Identify which cell holds the provided text, then report its (x, y) central coordinate. 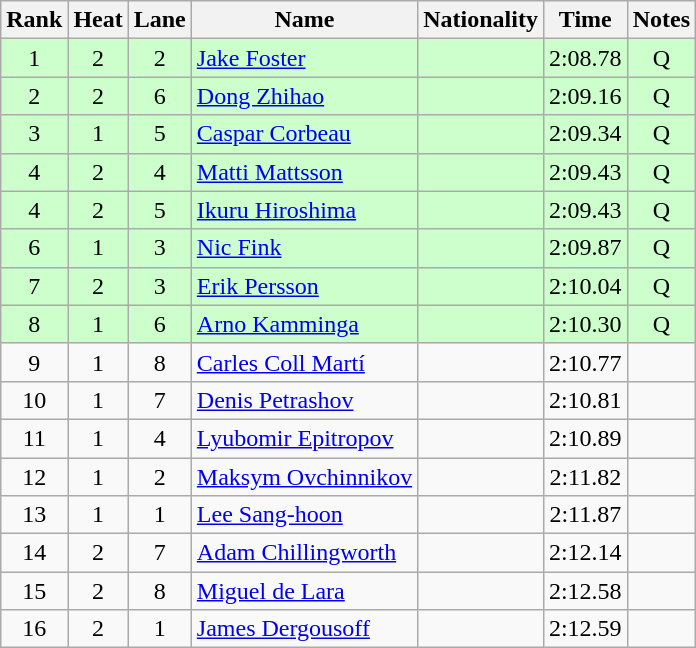
Caspar Corbeau (304, 134)
Arno Kamminga (304, 324)
2:08.78 (585, 58)
2:10.81 (585, 400)
2:10.30 (585, 324)
James Dergousoff (304, 629)
2:10.04 (585, 286)
10 (34, 400)
Maksym Ovchinnikov (304, 477)
16 (34, 629)
Heat (98, 20)
Nationality (481, 20)
Matti Mattsson (304, 172)
Jake Foster (304, 58)
2:11.82 (585, 477)
Ikuru Hiroshima (304, 210)
2:09.16 (585, 96)
Adam Chillingworth (304, 553)
Miguel de Lara (304, 591)
2:09.34 (585, 134)
13 (34, 515)
Lyubomir Epitropov (304, 438)
Dong Zhihao (304, 96)
Notes (661, 20)
2:10.77 (585, 362)
2:12.59 (585, 629)
Lee Sang-hoon (304, 515)
Time (585, 20)
12 (34, 477)
Nic Fink (304, 248)
9 (34, 362)
Carles Coll Martí (304, 362)
2:12.58 (585, 591)
Erik Persson (304, 286)
2:10.89 (585, 438)
2:09.87 (585, 248)
2:11.87 (585, 515)
Rank (34, 20)
Name (304, 20)
15 (34, 591)
2:12.14 (585, 553)
Denis Petrashov (304, 400)
11 (34, 438)
Lane (160, 20)
14 (34, 553)
